Identify which cell holds the provided text, then report its (X, Y) central coordinate. 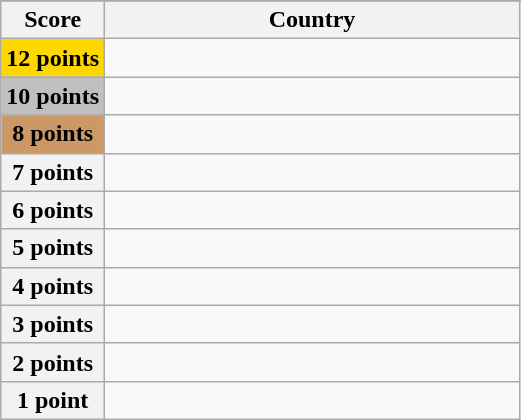
1 point (53, 400)
3 points (53, 324)
Score (53, 20)
4 points (53, 286)
5 points (53, 248)
12 points (53, 58)
Country (312, 20)
7 points (53, 172)
6 points (53, 210)
10 points (53, 96)
8 points (53, 134)
2 points (53, 362)
